Search for the cell housing the specified text and yield its (x, y) center coordinate. 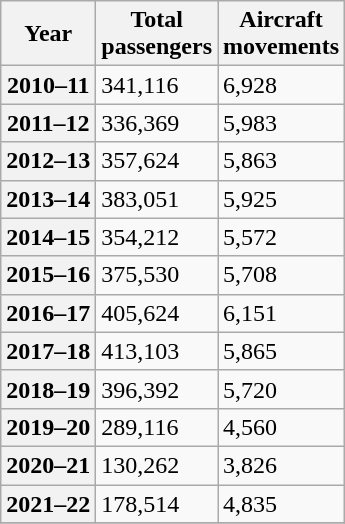
4,835 (282, 503)
413,103 (157, 351)
2014–15 (48, 237)
5,708 (282, 275)
130,262 (157, 465)
6,928 (282, 85)
2020–21 (48, 465)
4,560 (282, 427)
375,530 (157, 275)
5,983 (282, 123)
396,392 (157, 389)
5,572 (282, 237)
354,212 (157, 237)
2017–18 (48, 351)
5,863 (282, 161)
2019–20 (48, 427)
289,116 (157, 427)
2021–22 (48, 503)
178,514 (157, 503)
5,925 (282, 199)
2016–17 (48, 313)
5,720 (282, 389)
341,116 (157, 85)
2013–14 (48, 199)
357,624 (157, 161)
383,051 (157, 199)
Year (48, 34)
2012–13 (48, 161)
2015–16 (48, 275)
Aircraftmovements (282, 34)
3,826 (282, 465)
2018–19 (48, 389)
Totalpassengers (157, 34)
6,151 (282, 313)
5,865 (282, 351)
2011–12 (48, 123)
405,624 (157, 313)
336,369 (157, 123)
2010–11 (48, 85)
